For the text-containing cell, return its midpoint in [X, Y] coordinate format. 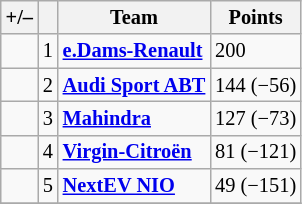
3 [48, 118]
1 [48, 51]
2 [48, 85]
Mahindra [134, 118]
e.Dams-Renault [134, 51]
49 (−151) [256, 186]
NextEV NIO [134, 186]
200 [256, 51]
81 (−121) [256, 152]
+/– [20, 17]
4 [48, 152]
127 (−73) [256, 118]
Virgin-Citroën [134, 152]
Points [256, 17]
Team [134, 17]
5 [48, 186]
Audi Sport ABT [134, 85]
144 (−56) [256, 85]
